Provide the (x, y) coordinate of the cell's center where the given text is located.  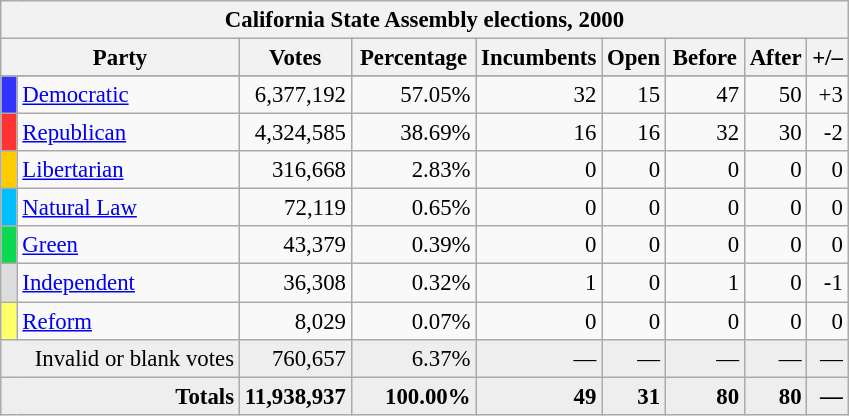
Open (634, 58)
100.00% (414, 396)
Democratic (128, 95)
36,308 (295, 283)
50 (775, 95)
After (775, 58)
4,324,585 (295, 133)
+3 (828, 95)
49 (539, 396)
Percentage (414, 58)
0.32% (414, 283)
6,377,192 (295, 95)
Before (704, 58)
0.65% (414, 208)
Republican (128, 133)
Votes (295, 58)
Totals (120, 396)
Libertarian (128, 170)
-2 (828, 133)
8,029 (295, 321)
+/– (828, 58)
57.05% (414, 95)
Green (128, 245)
31 (634, 396)
0.39% (414, 245)
Reform (128, 321)
Party (120, 58)
47 (704, 95)
California State Assembly elections, 2000 (424, 20)
43,379 (295, 245)
760,657 (295, 358)
316,668 (295, 170)
-1 (828, 283)
72,119 (295, 208)
0.07% (414, 321)
15 (634, 95)
30 (775, 133)
Natural Law (128, 208)
2.83% (414, 170)
Independent (128, 283)
Incumbents (539, 58)
38.69% (414, 133)
6.37% (414, 358)
11,938,937 (295, 396)
Invalid or blank votes (120, 358)
